Determine the [x, y] coordinate at the center of the cell enclosing the given text.  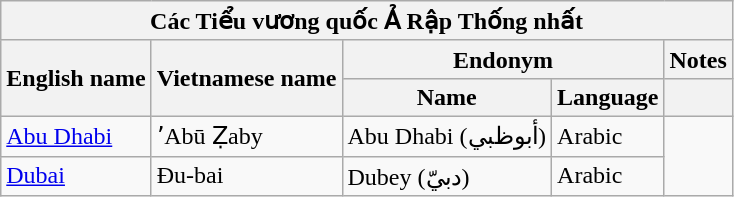
Language [608, 97]
Notes [698, 59]
Dubai [76, 176]
English name [76, 78]
ʼAbū Ẓaby [246, 136]
Abu Dhabi (أبوظبي) [447, 136]
Đu-bai [246, 176]
Abu Dhabi [76, 136]
Vietnamese name [246, 78]
Dubey (دبيّ) [447, 176]
Name [447, 97]
Endonym [503, 59]
Các Tiểu vương quốc Ả Rập Thống nhất [367, 21]
